Scan for the cell matching the given text and deliver its (X, Y) coordinate at center. 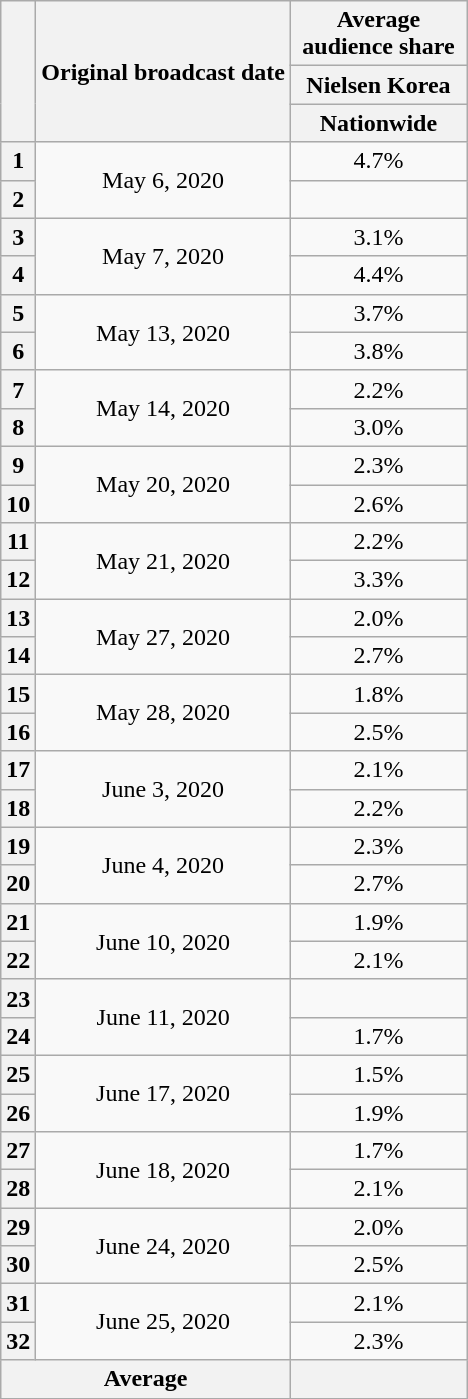
15 (18, 694)
Original broadcast date (164, 72)
May 6, 2020 (164, 180)
June 11, 2020 (164, 1017)
17 (18, 770)
June 10, 2020 (164, 941)
29 (18, 1227)
4.7% (378, 161)
June 18, 2020 (164, 1170)
1.8% (378, 694)
14 (18, 656)
28 (18, 1189)
3.7% (378, 313)
12 (18, 580)
May 7, 2020 (164, 256)
26 (18, 1113)
4 (18, 275)
Nielsen Korea (378, 85)
13 (18, 618)
June 17, 2020 (164, 1093)
6 (18, 351)
May 20, 2020 (164, 484)
27 (18, 1151)
1.5% (378, 1074)
16 (18, 732)
June 4, 2020 (164, 865)
May 21, 2020 (164, 561)
2 (18, 199)
June 3, 2020 (164, 789)
1 (18, 161)
23 (18, 998)
11 (18, 542)
May 14, 2020 (164, 408)
8 (18, 427)
24 (18, 1036)
Nationwide (378, 123)
May 13, 2020 (164, 332)
3.8% (378, 351)
4.4% (378, 275)
May 27, 2020 (164, 637)
3 (18, 237)
June 24, 2020 (164, 1246)
5 (18, 313)
18 (18, 808)
Average (146, 1379)
3.1% (378, 237)
20 (18, 884)
3.0% (378, 427)
June 25, 2020 (164, 1322)
2.6% (378, 503)
31 (18, 1303)
22 (18, 960)
19 (18, 846)
9 (18, 465)
30 (18, 1265)
10 (18, 503)
3.3% (378, 580)
32 (18, 1341)
May 28, 2020 (164, 713)
Average audience share (378, 34)
25 (18, 1074)
7 (18, 389)
21 (18, 922)
